Output the (x, y) coordinate of the center of the cell containing the given text.  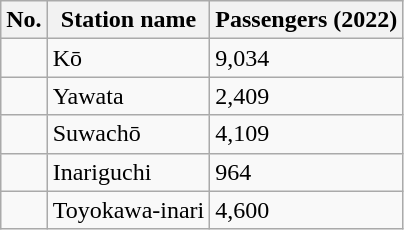
Passengers (2022) (306, 20)
Toyokawa-inari (128, 210)
964 (306, 172)
Station name (128, 20)
Yawata (128, 96)
Inariguchi (128, 172)
No. (24, 20)
Suwachō (128, 134)
2,409 (306, 96)
4,600 (306, 210)
4,109 (306, 134)
Kō (128, 58)
9,034 (306, 58)
